Extract the (X, Y) coordinate from the center of the cell holding the provided text.  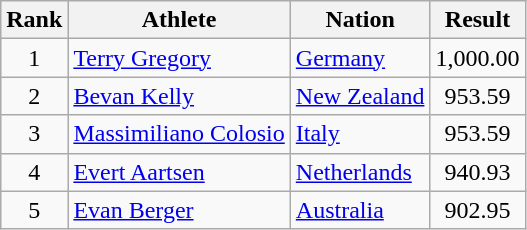
2 (34, 96)
Athlete (179, 20)
Bevan Kelly (179, 96)
Evert Aartsen (179, 172)
Evan Berger (179, 210)
3 (34, 134)
5 (34, 210)
Netherlands (360, 172)
Rank (34, 20)
Germany (360, 58)
Massimiliano Colosio (179, 134)
902.95 (478, 210)
New Zealand (360, 96)
Result (478, 20)
1,000.00 (478, 58)
Nation (360, 20)
Australia (360, 210)
1 (34, 58)
Terry Gregory (179, 58)
4 (34, 172)
Italy (360, 134)
940.93 (478, 172)
